Detect which cell encompasses the target text, then output its [x, y] center coordinate. 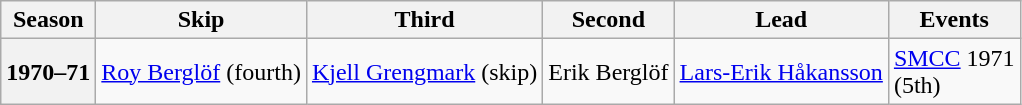
Lead [781, 20]
Season [48, 20]
1970–71 [48, 72]
Events [954, 20]
Erik Berglöf [608, 72]
Lars-Erik Håkansson [781, 72]
Second [608, 20]
Third [424, 20]
Roy Berglöf (fourth) [202, 72]
Kjell Grengmark (skip) [424, 72]
SMCC 1971 (5th) [954, 72]
Skip [202, 20]
